Detect which cell encompasses the target text, then output its (X, Y) center coordinate. 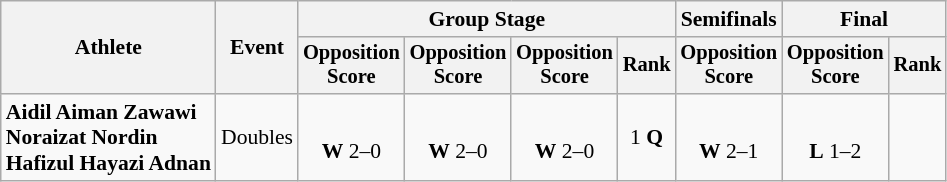
Doubles (257, 138)
Event (257, 48)
Semifinals (728, 19)
1 Q (647, 138)
Group Stage (486, 19)
Aidil Aiman ZawawiNoraizat NordinHafizul Hayazi Adnan (108, 138)
Final (864, 19)
L 1–2 (836, 138)
W 2–1 (728, 138)
Athlete (108, 48)
